Determine the (x, y) coordinate at the center of the cell enclosing the given text.  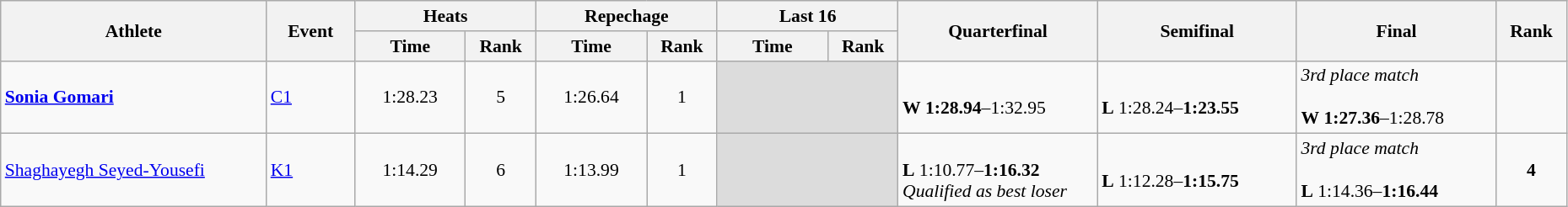
Last 16 (808, 16)
L 1:10.77–1:16.32Qualified as best loser (998, 170)
6 (501, 170)
K1 (310, 170)
L 1:12.28–1:15.75 (1197, 170)
Heats (445, 16)
Athlete (133, 30)
Sonia Gomari (133, 98)
Shaghayegh Seyed-Yousefi (133, 170)
3rd place matchW 1:27.36–1:28.78 (1396, 98)
W 1:28.94–1:32.95 (998, 98)
1:26.64 (590, 98)
C1 (310, 98)
4 (1532, 170)
Quarterfinal (998, 30)
L 1:28.24–1:23.55 (1197, 98)
3rd place matchL 1:14.36–1:16.44 (1396, 170)
Final (1396, 30)
1:28.23 (410, 98)
Repechage (626, 16)
Semifinal (1197, 30)
1:13.99 (590, 170)
1:14.29 (410, 170)
Event (310, 30)
5 (501, 98)
